Return the (x, y) coordinate for the center point of the cell that contains the specified text.  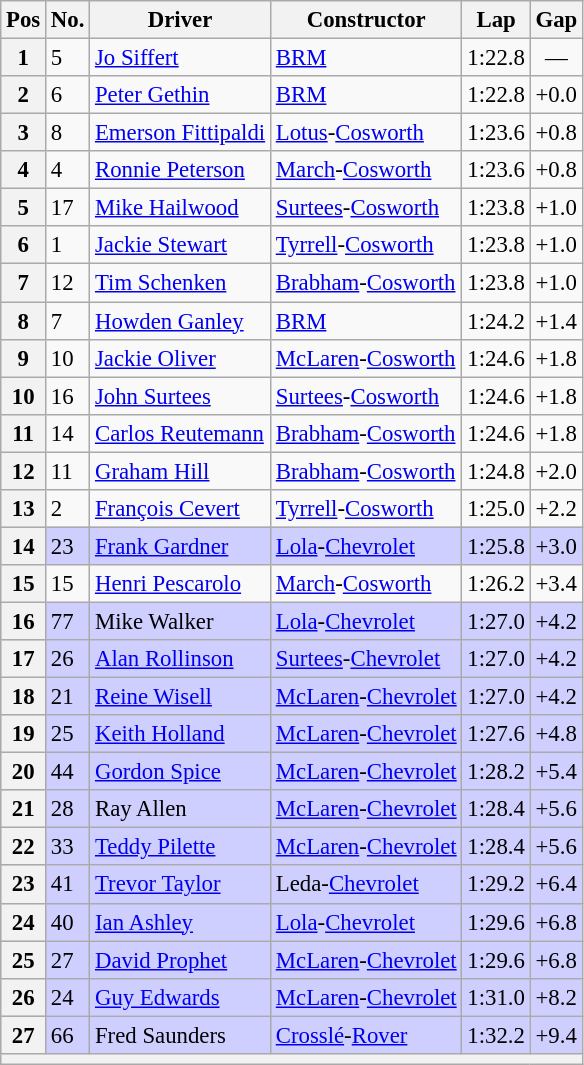
— (556, 58)
Gap (556, 20)
1:25.0 (496, 509)
Ronnie Peterson (180, 170)
Graham Hill (180, 471)
+1.4 (556, 321)
Trevor Taylor (180, 885)
Frank Gardner (180, 546)
McLaren-Cosworth (366, 358)
+9.4 (556, 1035)
1:31.0 (496, 997)
20 (24, 772)
1:32.2 (496, 1035)
1:24.2 (496, 321)
1:29.2 (496, 885)
28 (68, 809)
33 (68, 847)
Peter Gethin (180, 95)
Surtees-Chevrolet (366, 659)
Ray Allen (180, 809)
François Cevert (180, 509)
+3.0 (556, 546)
John Surtees (180, 396)
Teddy Pilette (180, 847)
1:26.2 (496, 584)
Pos (24, 20)
Jackie Oliver (180, 358)
Gordon Spice (180, 772)
19 (24, 734)
Crosslé-Rover (366, 1035)
Emerson Fittipaldi (180, 133)
Ian Ashley (180, 922)
Jo Siffert (180, 58)
Lap (496, 20)
+4.8 (556, 734)
9 (24, 358)
Guy Edwards (180, 997)
77 (68, 621)
Henri Pescarolo (180, 584)
18 (24, 697)
Lotus-Cosworth (366, 133)
+5.4 (556, 772)
3 (24, 133)
Keith Holland (180, 734)
1:25.8 (496, 546)
Constructor (366, 20)
Tim Schenken (180, 283)
1:28.2 (496, 772)
Mike Hailwood (180, 208)
41 (68, 885)
+8.2 (556, 997)
66 (68, 1035)
Driver (180, 20)
1:27.6 (496, 734)
+3.4 (556, 584)
Carlos Reutemann (180, 433)
13 (24, 509)
Fred Saunders (180, 1035)
Alan Rollinson (180, 659)
40 (68, 922)
Reine Wisell (180, 697)
+2.2 (556, 509)
+6.4 (556, 885)
No. (68, 20)
1:24.8 (496, 471)
Howden Ganley (180, 321)
44 (68, 772)
David Prophet (180, 960)
Leda-Chevrolet (366, 885)
Mike Walker (180, 621)
+2.0 (556, 471)
+0.0 (556, 95)
22 (24, 847)
Jackie Stewart (180, 245)
